Determine the [x, y] coordinate at the center of the cell enclosing the given text.  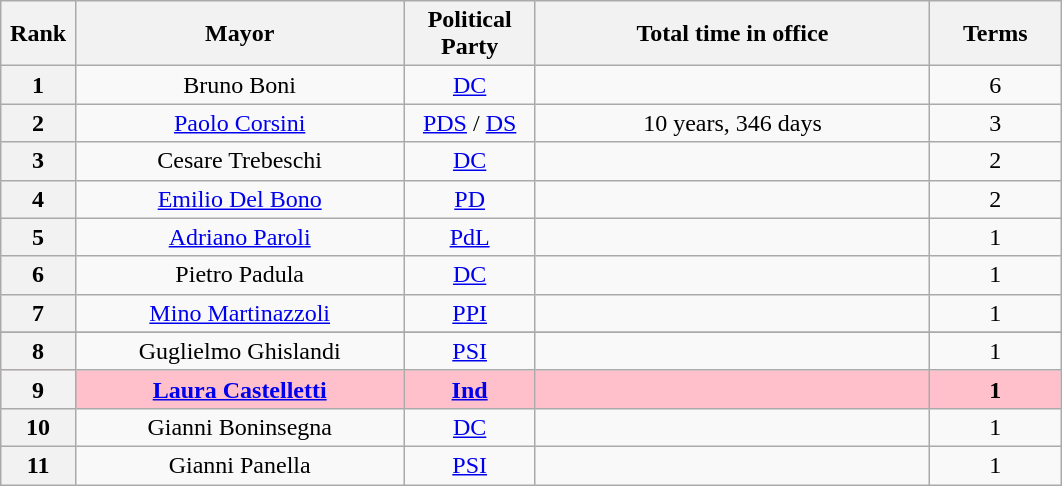
PPI [470, 313]
Rank [38, 34]
Gianni Panella [239, 465]
Ind [470, 389]
Adriano Paroli [239, 237]
5 [38, 237]
Total time in office [732, 34]
PDS / DS [470, 123]
Terms [996, 34]
4 [38, 199]
8 [38, 351]
PD [470, 199]
10 [38, 427]
Paolo Corsini [239, 123]
Bruno Boni [239, 85]
11 [38, 465]
Pietro Padula [239, 275]
9 [38, 389]
Guglielmo Ghislandi [239, 351]
Gianni Boninsegna [239, 427]
Laura Castelletti [239, 389]
Political Party [470, 34]
Mayor [239, 34]
Cesare Trebeschi [239, 161]
7 [38, 313]
Mino Martinazzoli [239, 313]
10 years, 346 days [732, 123]
PdL [470, 237]
Emilio Del Bono [239, 199]
